Scan for the cell matching the given text and deliver its (X, Y) coordinate at center. 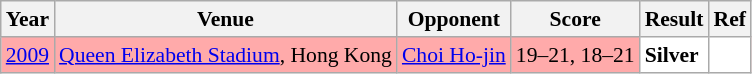
2009 (28, 55)
Venue (226, 19)
Ref (730, 19)
Queen Elizabeth Stadium, Hong Kong (226, 55)
Silver (674, 55)
Year (28, 19)
Opponent (454, 19)
Result (674, 19)
Choi Ho-jin (454, 55)
19–21, 18–21 (576, 55)
Score (576, 19)
